Scan for the cell matching the given text and deliver its (X, Y) coordinate at center. 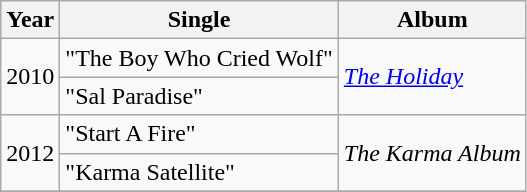
The Holiday (432, 77)
"Karma Satellite" (199, 172)
Year (30, 20)
"The Boy Who Cried Wolf" (199, 58)
Single (199, 20)
"Sal Paradise" (199, 96)
2012 (30, 153)
The Karma Album (432, 153)
Album (432, 20)
"Start A Fire" (199, 134)
2010 (30, 77)
